Provide the (X, Y) coordinate of the cell's center where the given text is located.  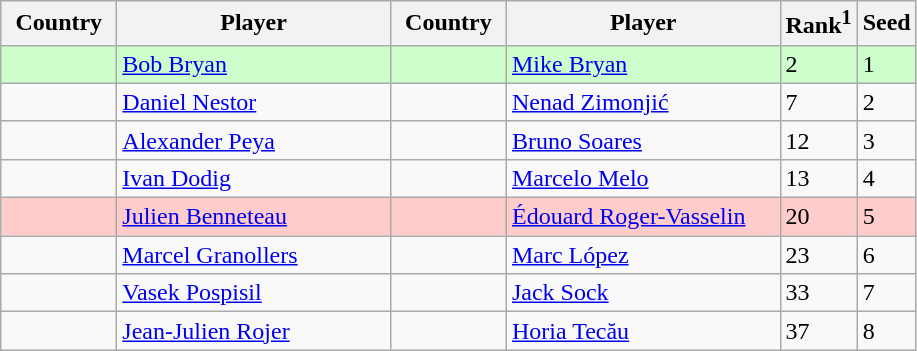
Bruno Soares (643, 140)
3 (886, 140)
12 (818, 140)
Seed (886, 24)
Marcel Granollers (254, 255)
1 (886, 64)
20 (818, 217)
6 (886, 255)
Vasek Pospisil (254, 293)
5 (886, 217)
Édouard Roger-Vasselin (643, 217)
Jack Sock (643, 293)
Bob Bryan (254, 64)
8 (886, 331)
Julien Benneteau (254, 217)
Marc López (643, 255)
4 (886, 178)
37 (818, 331)
13 (818, 178)
Mike Bryan (643, 64)
Marcelo Melo (643, 178)
33 (818, 293)
Alexander Peya (254, 140)
Rank1 (818, 24)
23 (818, 255)
Horia Tecău (643, 331)
Ivan Dodig (254, 178)
Daniel Nestor (254, 102)
Nenad Zimonjić (643, 102)
Jean-Julien Rojer (254, 331)
